From the cell containing the given text, extract its center point as (x, y) coordinate. 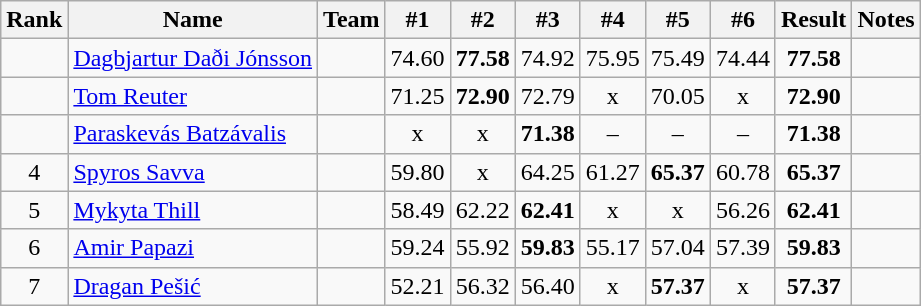
7 (34, 286)
62.22 (482, 210)
56.40 (548, 286)
64.25 (548, 172)
55.92 (482, 248)
Spyros Savva (193, 172)
55.17 (612, 248)
#6 (742, 20)
#1 (418, 20)
6 (34, 248)
57.04 (678, 248)
61.27 (612, 172)
56.26 (742, 210)
#3 (548, 20)
58.49 (418, 210)
74.60 (418, 58)
#2 (482, 20)
75.49 (678, 58)
Dragan Pešić (193, 286)
5 (34, 210)
Dagbjartur Daði Jónsson (193, 58)
74.92 (548, 58)
74.44 (742, 58)
Mykyta Thill (193, 210)
75.95 (612, 58)
59.80 (418, 172)
71.25 (418, 96)
Rank (34, 20)
59.24 (418, 248)
#4 (612, 20)
60.78 (742, 172)
Paraskevás Batzávalis (193, 134)
4 (34, 172)
Amir Papazi (193, 248)
52.21 (418, 286)
72.79 (548, 96)
56.32 (482, 286)
Result (813, 20)
Team (352, 20)
70.05 (678, 96)
Notes (886, 20)
Name (193, 20)
#5 (678, 20)
57.39 (742, 248)
Tom Reuter (193, 96)
